Provide the [x, y] coordinate of the cell's center where the given text is located.  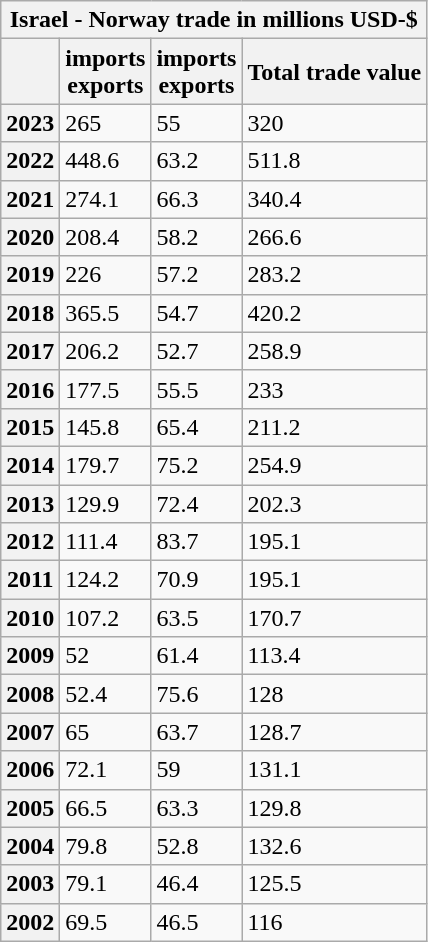
211.2 [334, 427]
320 [334, 123]
2003 [30, 884]
57.2 [196, 275]
265 [106, 123]
59 [196, 770]
283.2 [334, 275]
2018 [30, 313]
124.2 [106, 580]
131.1 [334, 770]
448.6 [106, 161]
2016 [30, 389]
2022 [30, 161]
132.6 [334, 846]
226 [106, 275]
2007 [30, 732]
365.5 [106, 313]
66.5 [106, 808]
69.5 [106, 922]
2012 [30, 542]
63.5 [196, 618]
258.9 [334, 351]
46.4 [196, 884]
2006 [30, 770]
2010 [30, 618]
52.8 [196, 846]
2019 [30, 275]
128 [334, 694]
179.7 [106, 465]
52.4 [106, 694]
2004 [30, 846]
72.1 [106, 770]
58.2 [196, 237]
63.7 [196, 732]
2023 [30, 123]
52 [106, 656]
65 [106, 732]
2009 [30, 656]
420.2 [334, 313]
79.8 [106, 846]
233 [334, 389]
2021 [30, 199]
274.1 [106, 199]
145.8 [106, 427]
340.4 [334, 199]
83.7 [196, 542]
Total trade value [334, 72]
511.8 [334, 161]
170.7 [334, 618]
75.6 [196, 694]
72.4 [196, 503]
208.4 [106, 237]
2015 [30, 427]
66.3 [196, 199]
55.5 [196, 389]
79.1 [106, 884]
63.3 [196, 808]
61.4 [196, 656]
129.8 [334, 808]
254.9 [334, 465]
2017 [30, 351]
116 [334, 922]
111.4 [106, 542]
2013 [30, 503]
125.5 [334, 884]
Israel - Norway trade in millions USD-$ [214, 20]
129.9 [106, 503]
54.7 [196, 313]
202.3 [334, 503]
75.2 [196, 465]
2008 [30, 694]
113.4 [334, 656]
46.5 [196, 922]
107.2 [106, 618]
266.6 [334, 237]
65.4 [196, 427]
2005 [30, 808]
2020 [30, 237]
2002 [30, 922]
63.2 [196, 161]
128.7 [334, 732]
2011 [30, 580]
206.2 [106, 351]
55 [196, 123]
177.5 [106, 389]
70.9 [196, 580]
2014 [30, 465]
52.7 [196, 351]
